Provide the (x, y) coordinate of the cell's center where the given text is located.  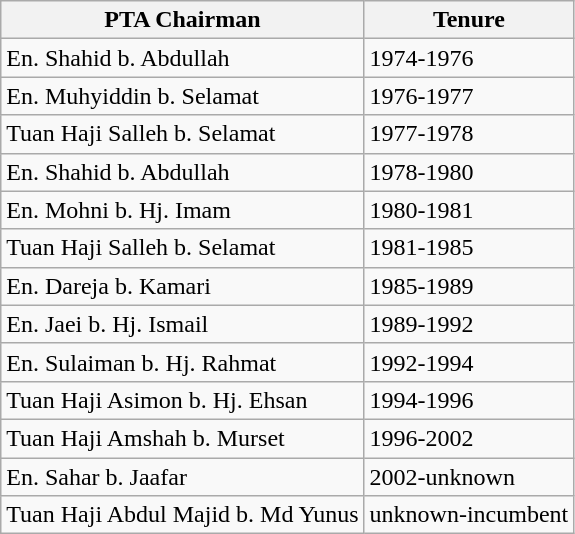
Tuan Haji Asimon b. Hj. Ehsan (182, 400)
En. Dareja b. Kamari (182, 286)
En. Mohni b. Hj. Imam (182, 210)
1978-1980 (469, 172)
1977-1978 (469, 134)
Tenure (469, 20)
1992-1994 (469, 362)
1980-1981 (469, 210)
unknown-incumbent (469, 515)
1976-1977 (469, 96)
Tuan Haji Amshah b. Murset (182, 438)
En. Jaei b. Hj. Ismail (182, 324)
1974-1976 (469, 58)
1989-1992 (469, 324)
1981-1985 (469, 248)
1996-2002 (469, 438)
1994-1996 (469, 400)
PTA Chairman (182, 20)
En. Muhyiddin b. Selamat (182, 96)
En. Sahar b. Jaafar (182, 477)
En. Sulaiman b. Hj. Rahmat (182, 362)
2002-unknown (469, 477)
Tuan Haji Abdul Majid b. Md Yunus (182, 515)
1985-1989 (469, 286)
